Pinpoint the cell where the given text exists, returning its [X, Y] midpoint coordinate. 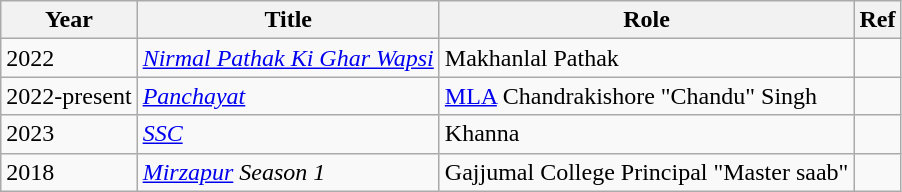
Makhanlal Pathak [646, 58]
2022-present [69, 96]
Ref [878, 20]
Khanna [646, 134]
2023 [69, 134]
2022 [69, 58]
SSC [288, 134]
Year [69, 20]
Gajjumal College Principal "Master saab" [646, 172]
Title [288, 20]
Mirzapur Season 1 [288, 172]
Role [646, 20]
2018 [69, 172]
MLA Chandrakishore "Chandu" Singh [646, 96]
Nirmal Pathak Ki Ghar Wapsi [288, 58]
Panchayat [288, 96]
